Return (x, y) of the center of cell containing provided text 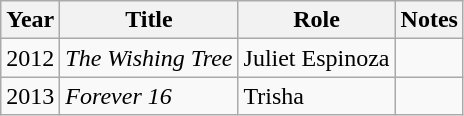
Title (149, 20)
2012 (30, 58)
Role (316, 20)
2013 (30, 96)
Notes (429, 20)
Trisha (316, 96)
Forever 16 (149, 96)
The Wishing Tree (149, 58)
Year (30, 20)
Juliet Espinoza (316, 58)
